Output the (X, Y) coordinate of the center of the cell containing the given text.  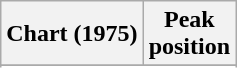
Chart (1975) (72, 34)
Peak position (189, 34)
